Return (x, y) of the center of cell containing provided text 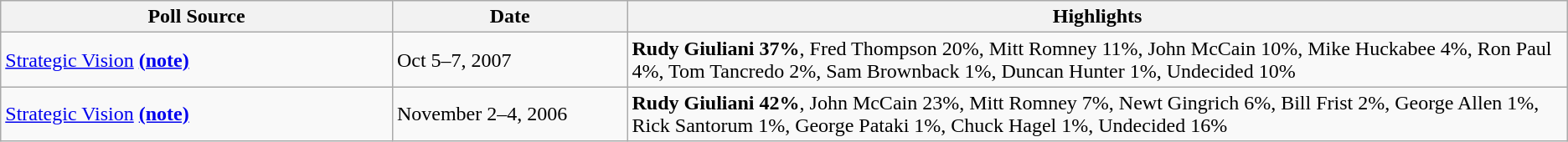
Poll Source (197, 17)
Highlights (1097, 17)
Date (509, 17)
Oct 5–7, 2007 (509, 60)
November 2–4, 2006 (509, 114)
